Search for the cell housing the specified text and yield its [X, Y] center coordinate. 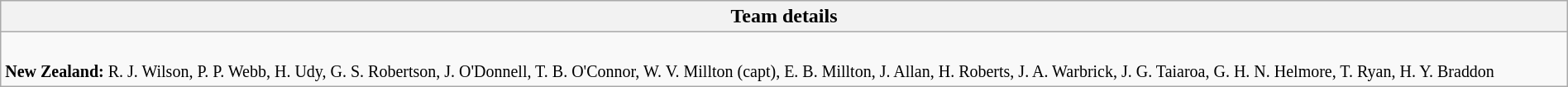
Team details [784, 17]
